Find where the given text appears and provide that cell's center as (X, Y) coordinate. 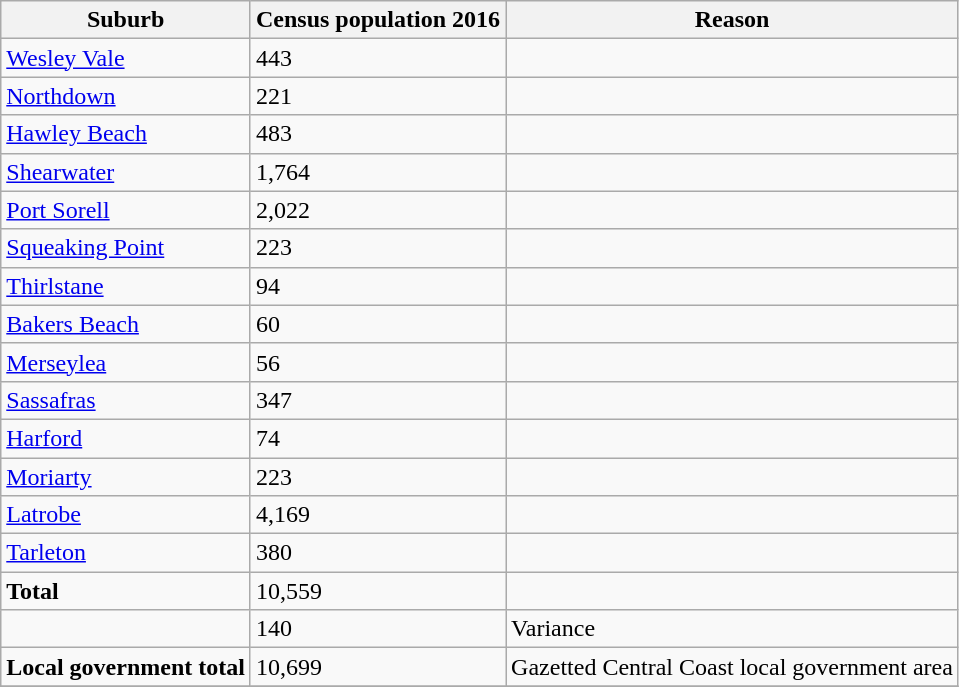
347 (378, 400)
Harford (126, 438)
483 (378, 134)
Shearwater (126, 172)
Variance (732, 629)
1,764 (378, 172)
94 (378, 286)
Squeaking Point (126, 248)
221 (378, 96)
443 (378, 58)
Local government total (126, 667)
10,699 (378, 667)
Suburb (126, 20)
Merseylea (126, 362)
Tarleton (126, 553)
2,022 (378, 210)
56 (378, 362)
Reason (732, 20)
Hawley Beach (126, 134)
140 (378, 629)
Thirlstane (126, 286)
Moriarty (126, 477)
380 (378, 553)
Latrobe (126, 515)
Gazetted Central Coast local government area (732, 667)
Wesley Vale (126, 58)
Sassafras (126, 400)
4,169 (378, 515)
Total (126, 591)
60 (378, 324)
10,559 (378, 591)
Census population 2016 (378, 20)
Northdown (126, 96)
Bakers Beach (126, 324)
Port Sorell (126, 210)
74 (378, 438)
